From the cell containing the given text, extract its center point as (x, y) coordinate. 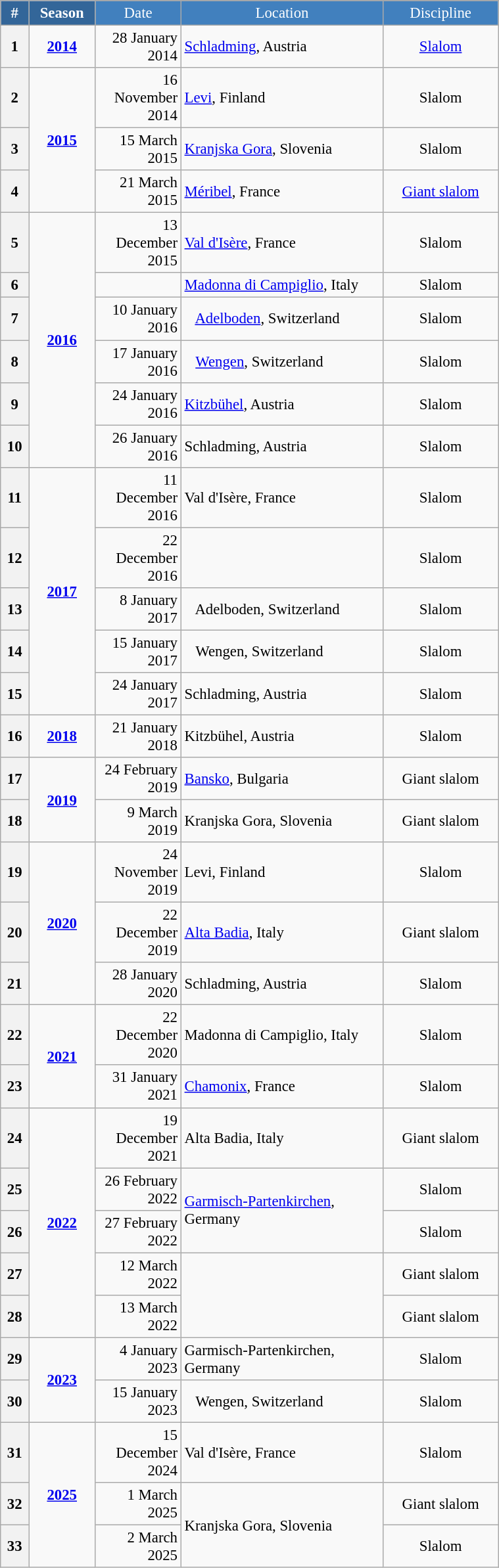
15 March 2015 (138, 150)
2017 (62, 591)
Date (138, 13)
5 (14, 243)
21 March 2015 (138, 192)
2019 (62, 800)
11 (14, 497)
2018 (62, 736)
12 March 2022 (138, 1274)
28 (14, 1316)
17 (14, 779)
7 (14, 319)
24 (14, 1138)
24 February 2019 (138, 779)
Méribel, France (281, 192)
15 January 2017 (138, 652)
8 (14, 361)
2015 (62, 141)
28 January 2014 (138, 47)
11 December 2016 (138, 497)
22 December 2019 (138, 933)
20 (14, 933)
16 November 2014 (138, 98)
Season (62, 13)
19 December 2021 (138, 1138)
15 (14, 694)
27 (14, 1274)
24 November 2019 (138, 872)
30 (14, 1402)
13 (14, 610)
Bansko, Bulgaria (281, 779)
15 December 2024 (138, 1452)
Chamonix, France (281, 1086)
21 January 2018 (138, 736)
17 January 2016 (138, 361)
31 (14, 1452)
2016 (62, 340)
12 (14, 558)
2014 (62, 47)
26 February 2022 (138, 1189)
18 (14, 821)
8 January 2017 (138, 610)
2 (14, 98)
26 (14, 1231)
1 March 2025 (138, 1504)
13 March 2022 (138, 1316)
10 (14, 447)
29 (14, 1358)
31 January 2021 (138, 1086)
10 January 2016 (138, 319)
22 (14, 1035)
28 January 2020 (138, 984)
9 (14, 403)
2022 (62, 1222)
2023 (62, 1379)
32 (14, 1504)
2 March 2025 (138, 1546)
1 (14, 47)
Discipline (440, 13)
22 December 2020 (138, 1035)
33 (14, 1546)
9 March 2019 (138, 821)
21 (14, 984)
14 (14, 652)
15 January 2023 (138, 1402)
2020 (62, 924)
27 February 2022 (138, 1231)
2021 (62, 1056)
24 January 2017 (138, 694)
6 (14, 286)
13 December 2015 (138, 243)
23 (14, 1086)
3 (14, 150)
24 January 2016 (138, 403)
16 (14, 736)
22 December 2016 (138, 558)
Location (281, 13)
# (14, 13)
25 (14, 1189)
2025 (62, 1495)
19 (14, 872)
4 January 2023 (138, 1358)
4 (14, 192)
26 January 2016 (138, 447)
